Identify which cell holds the provided text, then report its [X, Y] central coordinate. 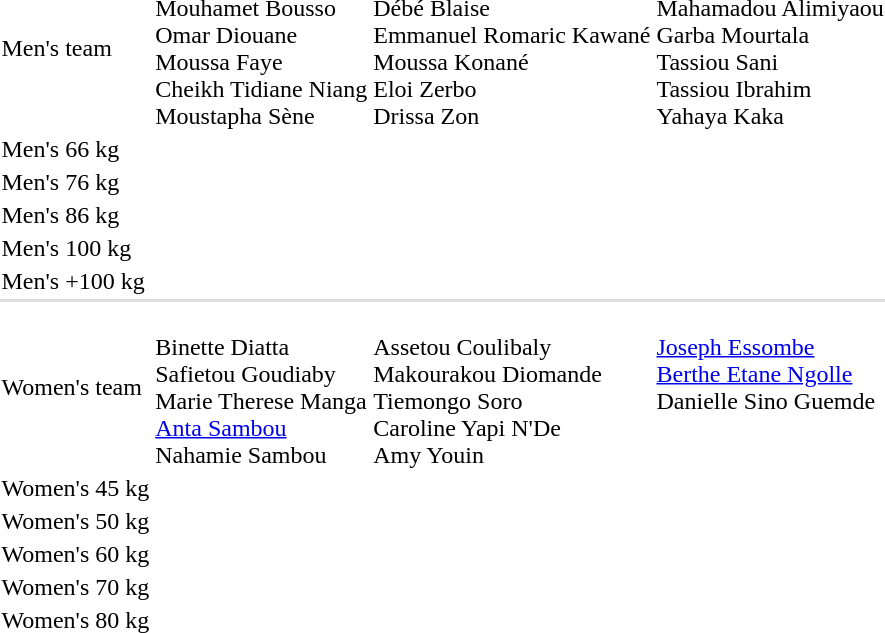
Assetou CoulibalyMakourakou DiomandeTiemongo SoroCaroline Yapi N'DeAmy Youin [512, 388]
Women's 70 kg [76, 587]
Women's 45 kg [76, 488]
Women's team [76, 388]
Men's +100 kg [76, 281]
Men's 86 kg [76, 215]
Men's 76 kg [76, 182]
Joseph EssombeBerthe Etane NgolleDanielle Sino Guemde [770, 388]
Women's 60 kg [76, 554]
Binette DiattaSafietou GoudiabyMarie Therese MangaAnta SambouNahamie Sambou [262, 388]
Women's 50 kg [76, 521]
Men's 100 kg [76, 248]
Men's 66 kg [76, 149]
